Provide the [x, y] coordinate of the cell's center where the given text is located.  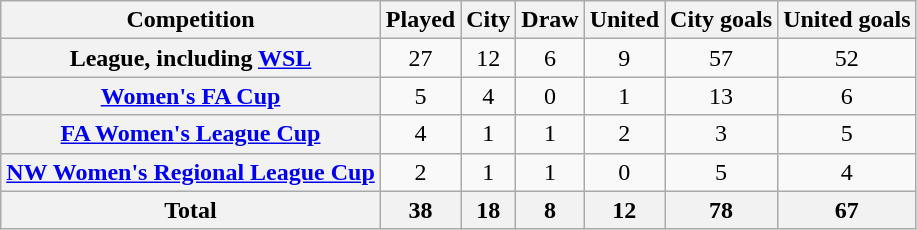
League, including WSL [191, 58]
3 [722, 134]
City [488, 20]
NW Women's Regional League Cup [191, 172]
Competition [191, 20]
Total [191, 210]
8 [550, 210]
18 [488, 210]
United goals [847, 20]
Draw [550, 20]
67 [847, 210]
9 [624, 58]
Women's FA Cup [191, 96]
FA Women's League Cup [191, 134]
38 [420, 210]
78 [722, 210]
52 [847, 58]
27 [420, 58]
13 [722, 96]
57 [722, 58]
United [624, 20]
Played [420, 20]
City goals [722, 20]
